Locate the cell with the specified text and output its [X, Y] center coordinate. 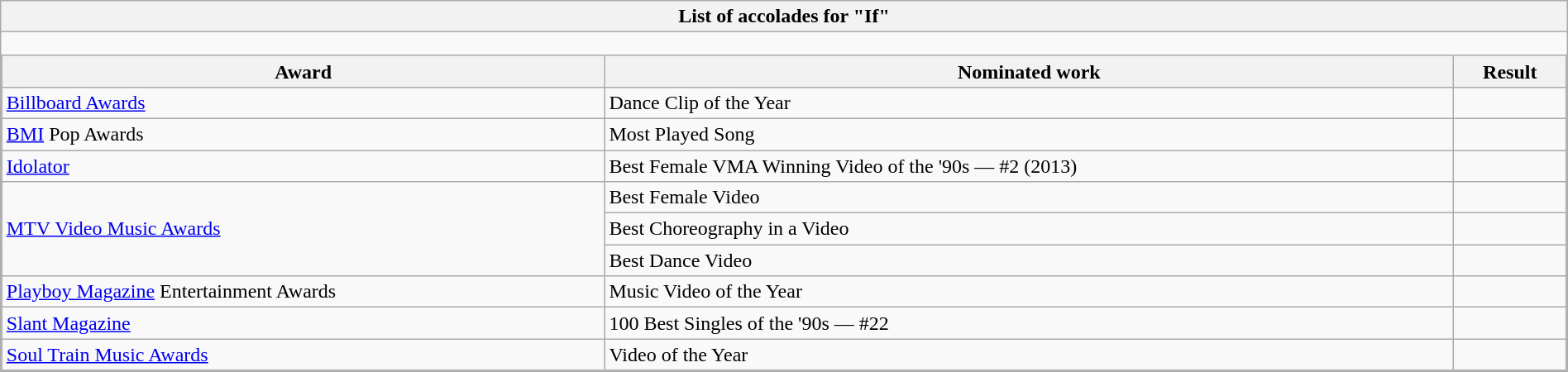
Music Video of the Year [1029, 292]
Best Choreography in a Video [1029, 229]
MTV Video Music Awards [303, 229]
Nominated work [1029, 71]
Best Female Video [1029, 198]
Most Played Song [1029, 134]
Video of the Year [1029, 355]
BMI Pop Awards [303, 134]
Billboard Awards [303, 103]
Soul Train Music Awards [303, 355]
Award [303, 71]
Result [1510, 71]
100 Best Singles of the '90s — #22 [1029, 323]
List of accolades for "If" [784, 17]
Best Female VMA Winning Video of the '90s — #2 (2013) [1029, 166]
Idolator [303, 166]
Slant Magazine [303, 323]
Best Dance Video [1029, 260]
Dance Clip of the Year [1029, 103]
Playboy Magazine Entertainment Awards [303, 292]
